For the text-containing cell, return its midpoint in (x, y) coordinate format. 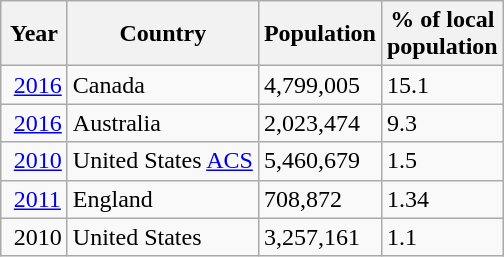
1.34 (442, 199)
4,799,005 (320, 85)
9.3 (442, 123)
Australia (162, 123)
Country (162, 34)
5,460,679 (320, 161)
2,023,474 (320, 123)
1.1 (442, 237)
United States ACS (162, 161)
United States (162, 237)
708,872 (320, 199)
Population (320, 34)
% of localpopulation (442, 34)
1.5 (442, 161)
2011 (34, 199)
3,257,161 (320, 237)
England (162, 199)
Canada (162, 85)
15.1 (442, 85)
Year (34, 34)
